Return the [x, y] coordinate for the center point of the cell that contains the specified text.  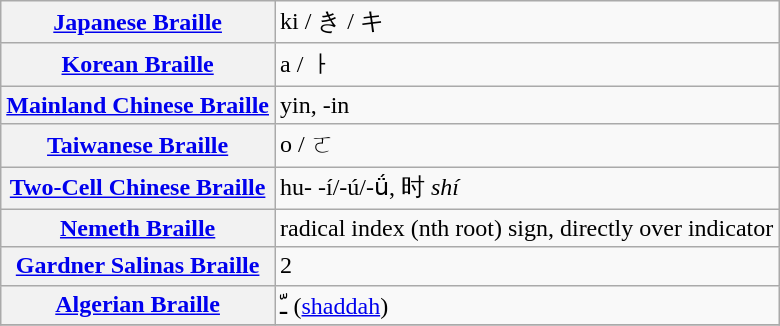
Taiwanese Braille [138, 146]
radical index (nth root) sign, directly over indicator [526, 228]
Mainland Chinese Braille [138, 105]
Japanese Braille [138, 22]
Nemeth Braille [138, 228]
yin, -in [526, 105]
Two-Cell Chinese Braille [138, 188]
Algerian Braille [138, 305]
ـّ (shaddah) ‎ [526, 305]
o / ㄛ [526, 146]
hu- -í/-ú/-ǘ, 时 shí [526, 188]
2 [526, 266]
Korean Braille [138, 64]
ki / き / キ [526, 22]
a / ㅏ [526, 64]
Gardner Salinas Braille [138, 266]
